Capture the cell that displays the provided text and extract its [X, Y] central coordinate. 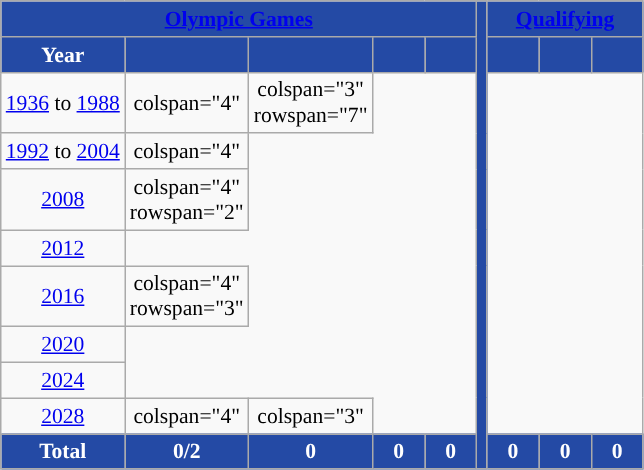
Qualifying [565, 19]
colspan="4" rowspan="3" [187, 296]
2012 [63, 248]
Olympic Games [239, 19]
colspan="3" rowspan="7" [311, 102]
1992 to 2004 [63, 152]
1936 to 1988 [63, 102]
Total [63, 452]
colspan="3" [311, 416]
2016 [63, 296]
Year [63, 55]
2024 [63, 381]
colspan="4" rowspan="2" [187, 200]
2008 [63, 200]
2028 [63, 416]
0/2 [187, 452]
2020 [63, 345]
